Extract the [X, Y] coordinate from the center of the cell holding the provided text.  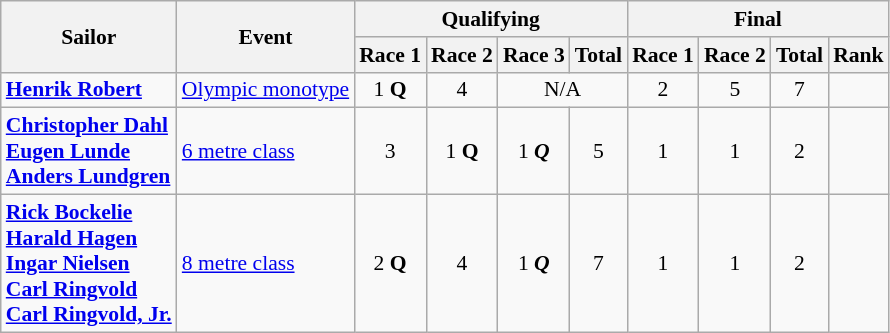
3 [390, 152]
2 Q [390, 264]
Sailor [89, 36]
N/A [562, 90]
Rank [858, 55]
Event [266, 36]
Olympic monotype [266, 90]
Race 3 [534, 55]
6 metre class [266, 152]
Christopher Dahl Eugen Lunde Anders Lundgren [89, 152]
Henrik Robert [89, 90]
Rick Bockelie Harald Hagen Ingar Nielsen Carl Ringvold Carl Ringvold, Jr. [89, 264]
8 metre class [266, 264]
Final [758, 19]
Qualifying [490, 19]
